From the cell containing the given text, extract its center point as [x, y] coordinate. 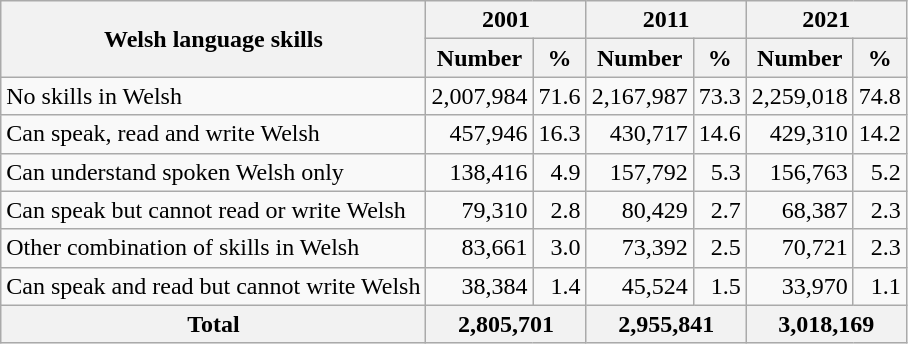
73.3 [720, 96]
429,310 [800, 134]
2,955,841 [666, 324]
430,717 [640, 134]
1.1 [880, 286]
68,387 [800, 210]
80,429 [640, 210]
Other combination of skills in Welsh [214, 248]
70,721 [800, 248]
1.4 [560, 286]
33,970 [800, 286]
4.9 [560, 172]
2,259,018 [800, 96]
71.6 [560, 96]
14.6 [720, 134]
3.0 [560, 248]
38,384 [480, 286]
No skills in Welsh [214, 96]
Can speak but cannot read or write Welsh [214, 210]
2.7 [720, 210]
2,805,701 [506, 324]
138,416 [480, 172]
Total [214, 324]
2,007,984 [480, 96]
2011 [666, 20]
3,018,169 [826, 324]
2021 [826, 20]
1.5 [720, 286]
157,792 [640, 172]
83,661 [480, 248]
79,310 [480, 210]
Welsh language skills [214, 39]
Can speak and read but cannot write Welsh [214, 286]
14.2 [880, 134]
73,392 [640, 248]
Can understand spoken Welsh only [214, 172]
74.8 [880, 96]
156,763 [800, 172]
5.2 [880, 172]
457,946 [480, 134]
45,524 [640, 286]
16.3 [560, 134]
2001 [506, 20]
2,167,987 [640, 96]
Can speak, read and write Welsh [214, 134]
2.8 [560, 210]
2.5 [720, 248]
5.3 [720, 172]
